From the cell containing the given text, extract its center point as [x, y] coordinate. 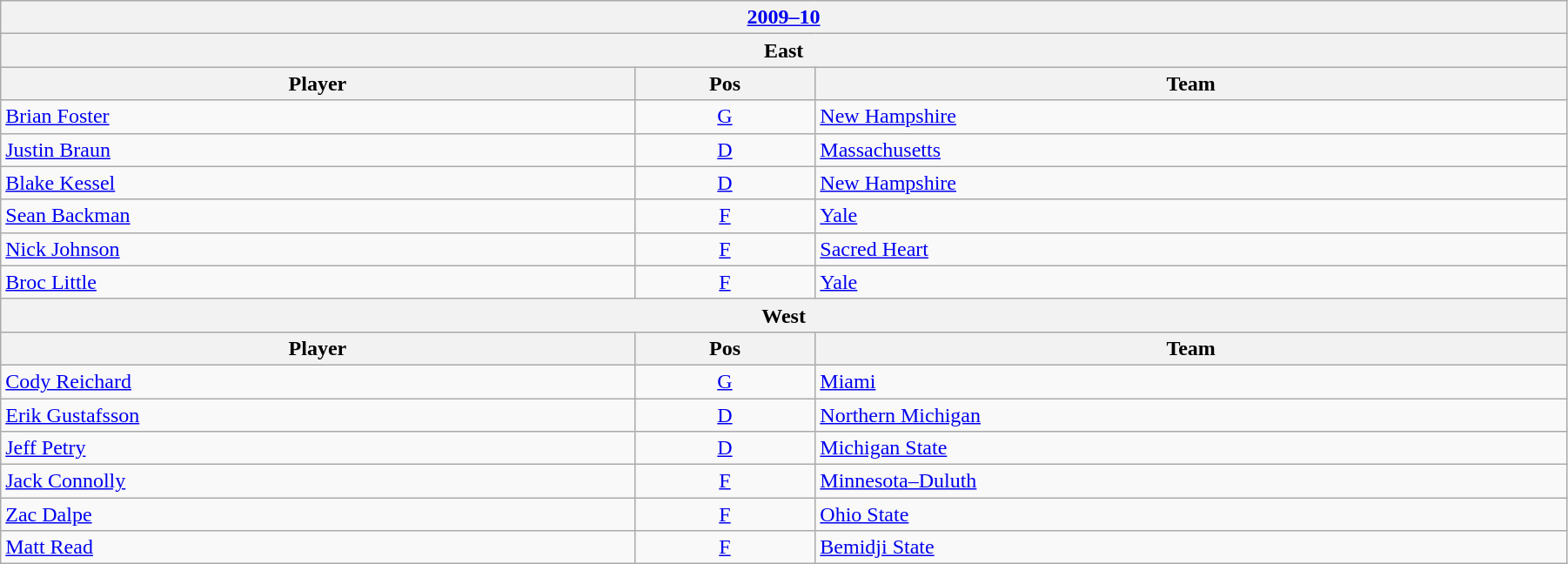
West [784, 315]
Jack Connolly [318, 481]
Nick Johnson [318, 249]
Sean Backman [318, 216]
Justin Braun [318, 150]
Jeff Petry [318, 448]
2009–10 [784, 17]
Northern Michigan [1191, 415]
Massachusetts [1191, 150]
Broc Little [318, 282]
Brian Foster [318, 117]
Miami [1191, 381]
East [784, 50]
Zac Dalpe [318, 514]
Minnesota–Duluth [1191, 481]
Sacred Heart [1191, 249]
Bemidji State [1191, 547]
Ohio State [1191, 514]
Matt Read [318, 547]
Michigan State [1191, 448]
Blake Kessel [318, 183]
Erik Gustafsson [318, 415]
Cody Reichard [318, 381]
